Find where the given text appears and provide that cell's center as (x, y) coordinate. 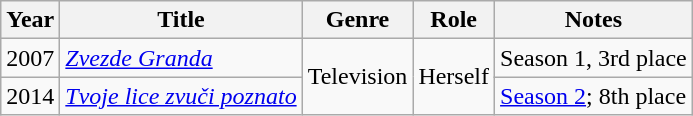
Title (181, 20)
Year (30, 20)
2014 (30, 96)
Television (358, 77)
Season 1, 3rd place (594, 58)
Role (454, 20)
2007 (30, 58)
Season 2; 8th place (594, 96)
Tvoje lice zvuči poznato (181, 96)
Notes (594, 20)
Herself (454, 77)
Genre (358, 20)
Zvezde Granda (181, 58)
